Pinpoint the cell where the given text exists, returning its [X, Y] midpoint coordinate. 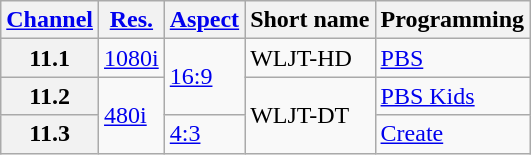
1080i [132, 58]
Programming [452, 20]
PBS [452, 58]
16:9 [204, 77]
Short name [310, 20]
11.3 [50, 134]
Res. [132, 20]
Channel [50, 20]
11.2 [50, 96]
480i [132, 115]
PBS Kids [452, 96]
Create [452, 134]
4:3 [204, 134]
Aspect [204, 20]
11.1 [50, 58]
WLJT-HD [310, 58]
WLJT-DT [310, 115]
